From the cell containing the given text, extract its center point as [X, Y] coordinate. 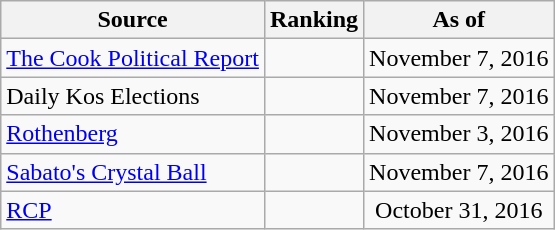
Sabato's Crystal Ball [133, 172]
Source [133, 20]
RCP [133, 210]
Ranking [314, 20]
November 3, 2016 [459, 134]
As of [459, 20]
October 31, 2016 [459, 210]
The Cook Political Report [133, 58]
Daily Kos Elections [133, 96]
Rothenberg [133, 134]
